Find where the given text appears and provide that cell's center as (x, y) coordinate. 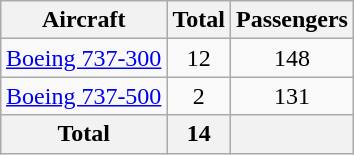
12 (199, 58)
Boeing 737-300 (84, 58)
14 (199, 134)
Boeing 737-500 (84, 96)
148 (292, 58)
Passengers (292, 20)
131 (292, 96)
Aircraft (84, 20)
2 (199, 96)
